Search for the cell housing the specified text and yield its [x, y] center coordinate. 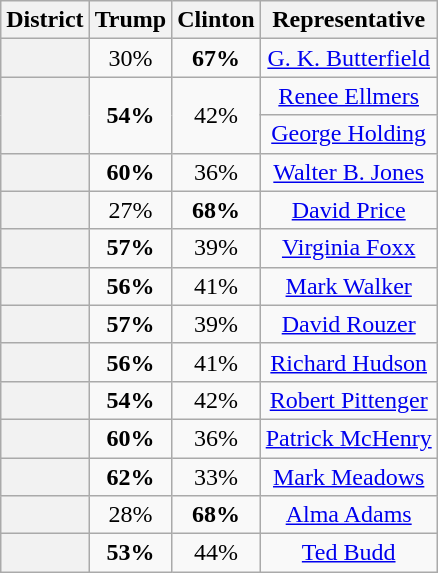
Representative [348, 20]
George Holding [348, 134]
67% [216, 58]
44% [216, 553]
Trump [130, 20]
Mark Walker [348, 286]
Clinton [216, 20]
Renee Ellmers [348, 96]
David Rouzer [348, 324]
62% [130, 477]
G. K. Butterfield [348, 58]
Virginia Foxx [348, 248]
Patrick McHenry [348, 438]
53% [130, 553]
Mark Meadows [348, 477]
Robert Pittenger [348, 400]
27% [130, 210]
Richard Hudson [348, 362]
33% [216, 477]
28% [130, 515]
Ted Budd [348, 553]
Walter B. Jones [348, 172]
District [45, 20]
Alma Adams [348, 515]
30% [130, 58]
David Price [348, 210]
